Provide the [X, Y] coordinate of the cell's center where the given text is located.  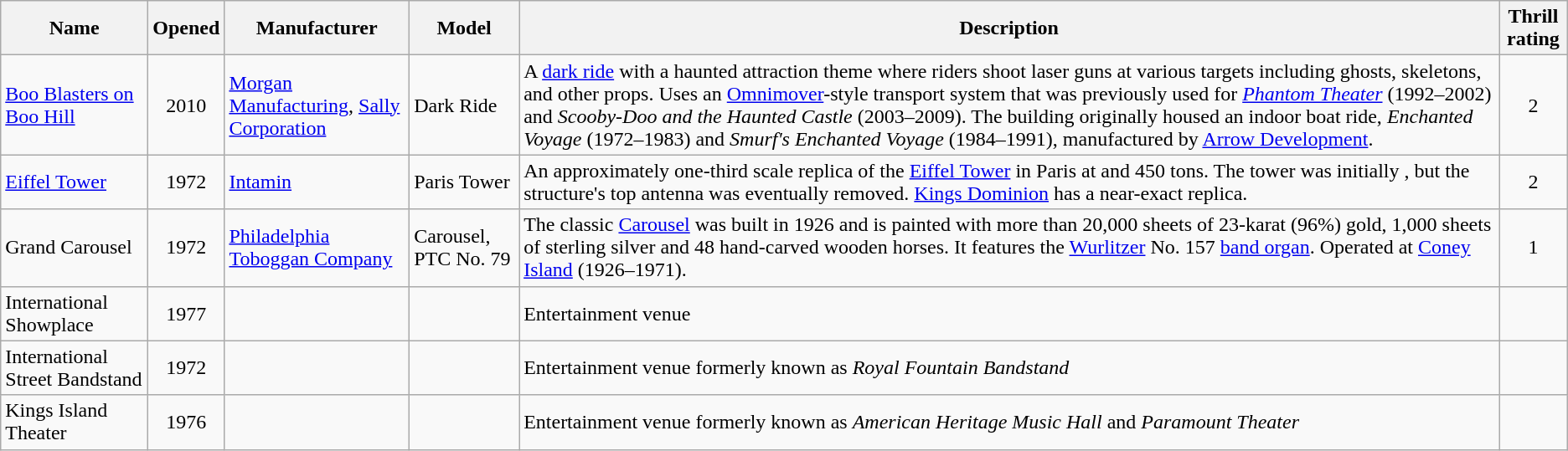
Kings Island Theater [75, 422]
Grand Carousel [75, 248]
Manufacturer [317, 28]
International Showplace [75, 313]
Entertainment venue [1009, 313]
Thrill rating [1534, 28]
1976 [186, 422]
Eiffel Tower [75, 182]
Intamin [317, 182]
Philadelphia Toboggan Company [317, 248]
2010 [186, 105]
Entertainment venue formerly known as American Heritage Music Hall and Paramount Theater [1009, 422]
Dark Ride [464, 105]
Boo Blasters on Boo Hill [75, 105]
Opened [186, 28]
1 [1534, 248]
Description [1009, 28]
Entertainment venue formerly known as Royal Fountain Bandstand [1009, 368]
Carousel, PTC No. 79 [464, 248]
Paris Tower [464, 182]
Model [464, 28]
International Street Bandstand [75, 368]
Morgan Manufacturing, Sally Corporation [317, 105]
Name [75, 28]
1977 [186, 313]
